Search for the cell housing the specified text and yield its (x, y) center coordinate. 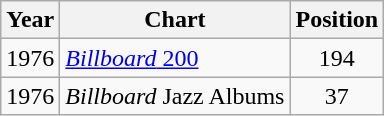
194 (337, 58)
Billboard 200 (175, 58)
Billboard Jazz Albums (175, 96)
Chart (175, 20)
Position (337, 20)
37 (337, 96)
Year (30, 20)
